Locate the cell with the specified text and output its (x, y) center coordinate. 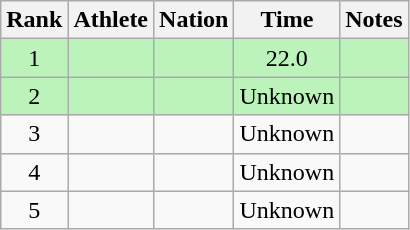
1 (34, 58)
2 (34, 96)
Notes (374, 20)
3 (34, 134)
5 (34, 210)
Athlete (111, 20)
4 (34, 172)
Time (287, 20)
22.0 (287, 58)
Rank (34, 20)
Nation (194, 20)
